Return [x, y] of the center of cell containing provided text 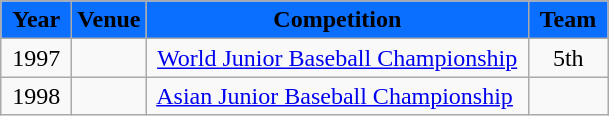
Competition [338, 20]
5th [568, 58]
1998 [36, 96]
Team [568, 20]
1997 [36, 58]
Asian Junior Baseball Championship [338, 96]
Year [36, 20]
Venue [109, 20]
World Junior Baseball Championship [338, 58]
